Identify which cell holds the provided text, then report its [X, Y] central coordinate. 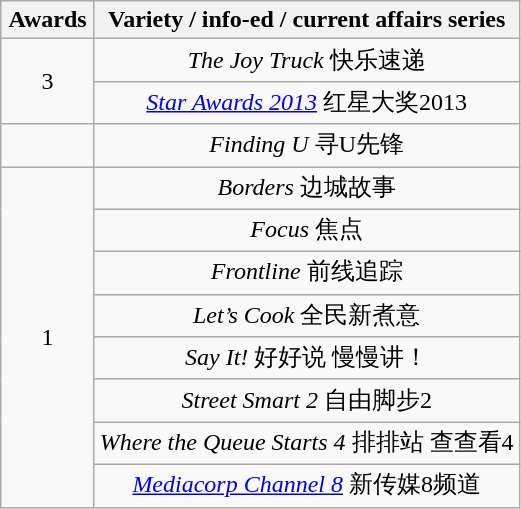
Let’s Cook 全民新煮意 [306, 316]
Star Awards 2013 红星大奖2013 [306, 102]
3 [48, 82]
Variety / info-ed / current affairs series [306, 20]
Where the Queue Starts 4 排排站 查查看4 [306, 444]
Finding U 寻U先锋 [306, 146]
Awards [48, 20]
Mediacorp Channel 8 新传媒8频道 [306, 486]
Focus 焦点 [306, 230]
1 [48, 336]
The Joy Truck 快乐速递 [306, 60]
Say It! 好好说 慢慢讲！ [306, 358]
Frontline 前线追踪 [306, 274]
Borders 边城故事 [306, 188]
Street Smart 2 自由脚步2 [306, 400]
